Scan for the cell matching the given text and deliver its (X, Y) coordinate at center. 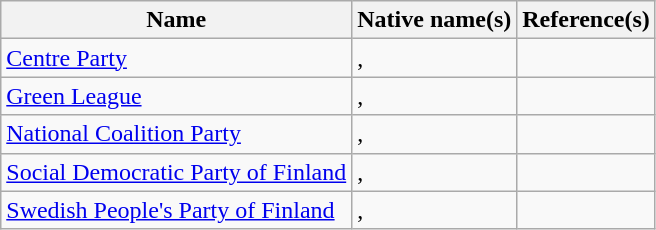
Native name(s) (434, 20)
Social Democratic Party of Finland (176, 172)
Centre Party (176, 58)
Name (176, 20)
Reference(s) (586, 20)
National Coalition Party (176, 134)
Swedish People's Party of Finland (176, 210)
Green League (176, 96)
